Extract the [X, Y] coordinate from the center of the cell holding the provided text.  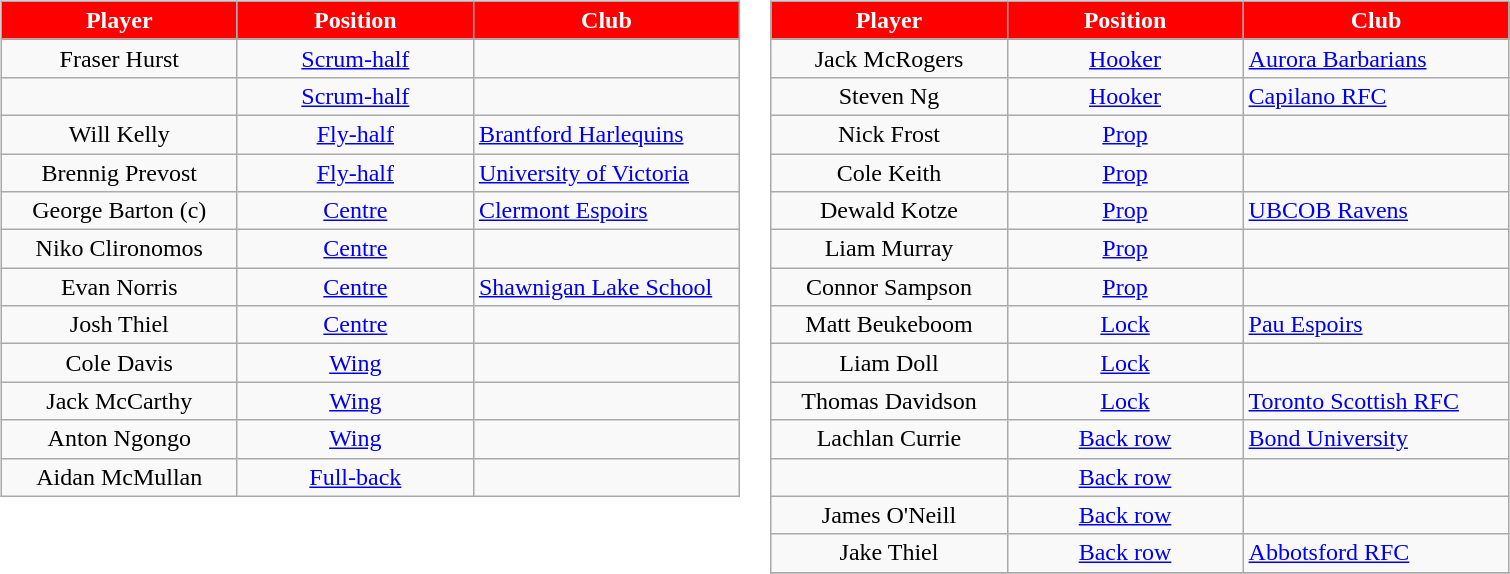
James O'Neill [889, 515]
Fraser Hurst [119, 58]
Nick Frost [889, 134]
Aurora Barbarians [1376, 58]
UBCOB Ravens [1376, 211]
Matt Beukeboom [889, 325]
University of Victoria [606, 173]
Capilano RFC [1376, 96]
Jack McCarthy [119, 401]
Jake Thiel [889, 553]
Brantford Harlequins [606, 134]
Steven Ng [889, 96]
Bond University [1376, 439]
Aidan McMullan [119, 477]
George Barton (c) [119, 211]
Cole Keith [889, 173]
Shawnigan Lake School [606, 287]
Lachlan Currie [889, 439]
Clermont Espoirs [606, 211]
Brennig Prevost [119, 173]
Connor Sampson [889, 287]
Josh Thiel [119, 325]
Niko Clironomos [119, 249]
Will Kelly [119, 134]
Full-back [355, 477]
Dewald Kotze [889, 211]
Evan Norris [119, 287]
Pau Espoirs [1376, 325]
Jack McRogers [889, 58]
Anton Ngongo [119, 439]
Cole Davis [119, 363]
Liam Murray [889, 249]
Abbotsford RFC [1376, 553]
Toronto Scottish RFC [1376, 401]
Thomas Davidson [889, 401]
Liam Doll [889, 363]
